Find where the given text appears and provide that cell's center as [X, Y] coordinate. 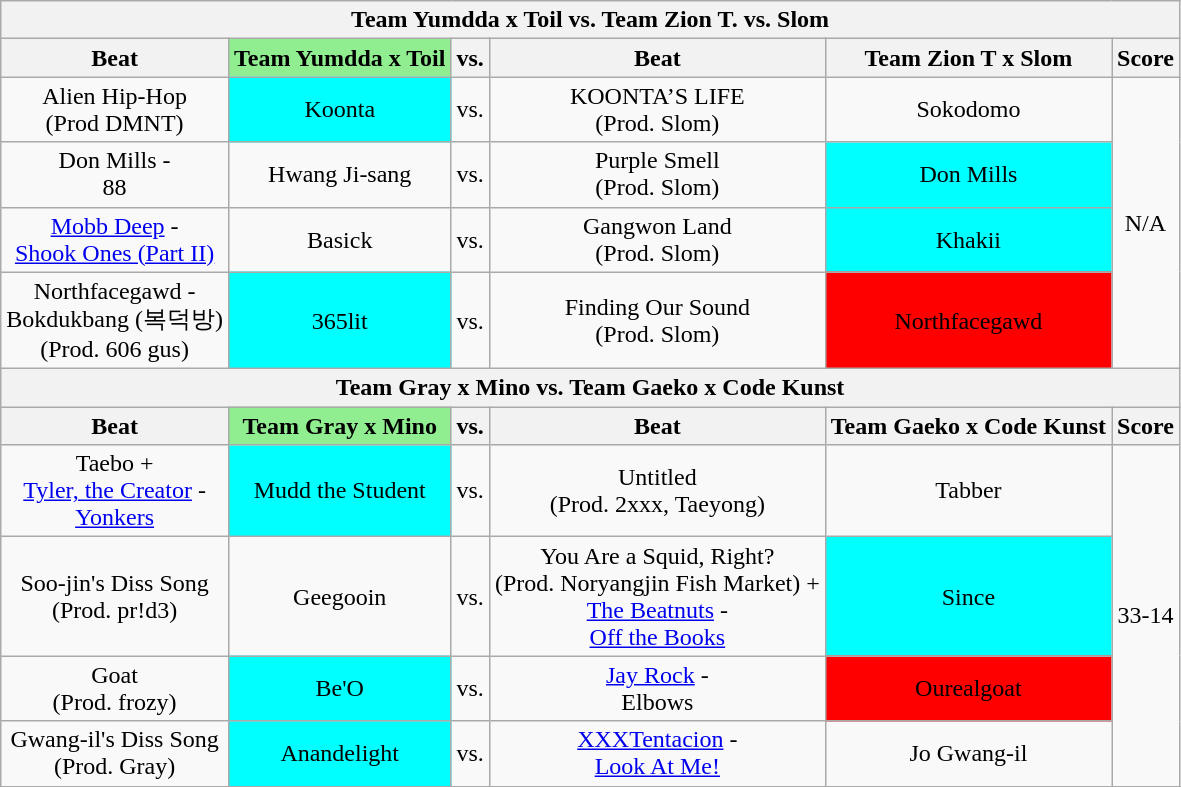
Alien Hip-Hop (Prod DMNT) [115, 110]
Geegooin [339, 596]
Jay Rock - Elbows [657, 688]
Untitled (Prod. 2xxx, Taeyong) [657, 491]
Team Yumdda x Toil [339, 58]
Purple Smell (Prod. Slom) [657, 174]
Ourealgoat [968, 688]
Mobb Deep - Shook Ones (Part II) [115, 240]
Team Gray x Mino [339, 426]
Goat (Prod. frozy) [115, 688]
Since [968, 596]
365lit [339, 320]
Koonta [339, 110]
33-14 [1146, 616]
Team Gray x Mino vs. Team Gaeko x Code Kunst [590, 388]
Mudd the Student [339, 491]
Gangwon Land (Prod. Slom) [657, 240]
Khakii [968, 240]
Team Yumdda x Toil vs. Team Zion T. vs. Slom [590, 20]
Northfacegawd [968, 320]
N/A [1146, 223]
KOONTA’S LIFE (Prod. Slom) [657, 110]
Team Gaeko x Code Kunst [968, 426]
Don Mills - 88 [115, 174]
Anandelight [339, 754]
Gwang-il's Diss Song (Prod. Gray) [115, 754]
You Are a Squid, Right? (Prod. Noryangjin Fish Market) + The Beatnuts - Off the Books [657, 596]
Taebo + Tyler, the Creator -Yonkers [115, 491]
Team Zion T x Slom [968, 58]
Tabber [968, 491]
Jo Gwang-il [968, 754]
Hwang Ji-sang [339, 174]
Don Mills [968, 174]
XXXTentacion -Look At Me! [657, 754]
Be'O [339, 688]
Finding Our Sound (Prod. Slom) [657, 320]
Soo-jin's Diss Song (Prod. pr!d3) [115, 596]
Basick [339, 240]
Sokodomo [968, 110]
Northfacegawd - Bokdukbang (복덕방) (Prod. 606 gus) [115, 320]
